For the text-containing cell, return its midpoint in (X, Y) coordinate format. 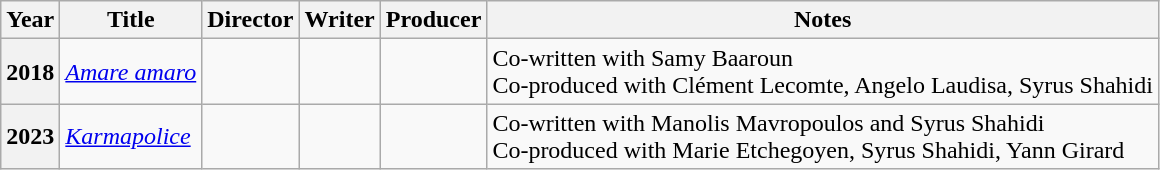
Year (30, 20)
Director (250, 20)
2018 (30, 72)
Producer (434, 20)
Co-written with Manolis Mavropoulos and Syrus ShahidiCo-produced with Marie Etchegoyen, Syrus Shahidi, Yann Girard (823, 136)
Karmapolice (131, 136)
Amare amaro (131, 72)
Writer (340, 20)
Notes (823, 20)
Co-written with Samy BaarounCo-produced with Clément Lecomte, Angelo Laudisa, Syrus Shahidi (823, 72)
Title (131, 20)
2023 (30, 136)
